Identify which cell holds the provided text, then report its (x, y) central coordinate. 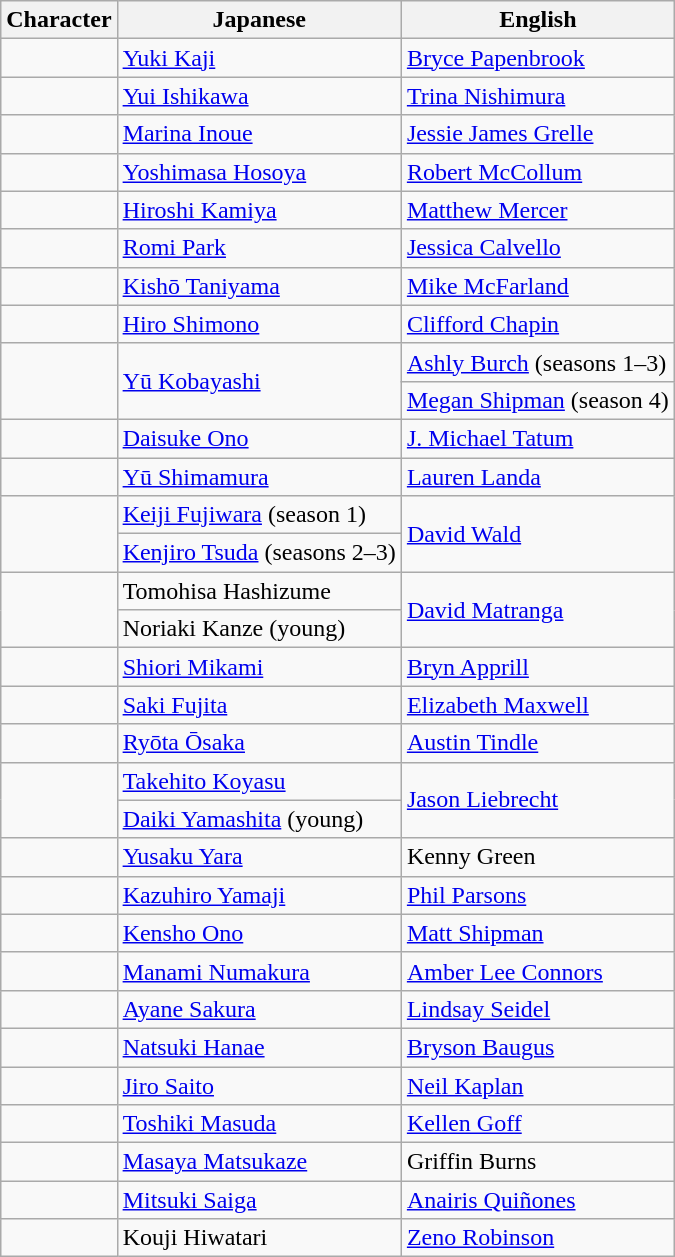
Kellen Goff (538, 1124)
Marina Inoue (259, 134)
Natsuki Hanae (259, 1047)
Saki Fujita (259, 705)
Yui Ishikawa (259, 96)
Matthew Mercer (538, 210)
Robert McCollum (538, 172)
Trina Nishimura (538, 96)
Daisuke Ono (259, 438)
Amber Lee Connors (538, 971)
Tomohisa Hashizume (259, 591)
David Wald (538, 534)
Lauren Landa (538, 477)
Bryce Papenbrook (538, 58)
Zeno Robinson (538, 1238)
Takehito Koyasu (259, 781)
Japanese (259, 20)
Ashly Burch (seasons 1–3) (538, 362)
Kouji Hiwatari (259, 1238)
Yū Shimamura (259, 477)
Kenny Green (538, 857)
Romi Park (259, 248)
David Matranga (538, 610)
Daiki Yamashita (young) (259, 819)
Yū Kobayashi (259, 381)
Kazuhiro Yamaji (259, 895)
Jiro Saito (259, 1085)
Clifford Chapin (538, 324)
Noriaki Kanze (young) (259, 629)
Bryson Baugus (538, 1047)
Lindsay Seidel (538, 1009)
Yusaku Yara (259, 857)
Masaya Matsukaze (259, 1162)
Matt Shipman (538, 933)
Jessica Calvello (538, 248)
J. Michael Tatum (538, 438)
Hiro Shimono (259, 324)
Jessie James Grelle (538, 134)
Hiroshi Kamiya (259, 210)
Keiji Fujiwara (season 1) (259, 515)
Shiori Mikami (259, 667)
Kishō Taniyama (259, 286)
Mitsuki Saiga (259, 1200)
Character (59, 20)
Mike McFarland (538, 286)
English (538, 20)
Bryn Apprill (538, 667)
Elizabeth Maxwell (538, 705)
Phil Parsons (538, 895)
Anairis Quiñones (538, 1200)
Toshiki Masuda (259, 1124)
Austin Tindle (538, 743)
Griffin Burns (538, 1162)
Megan Shipman (season 4) (538, 400)
Yoshimasa Hosoya (259, 172)
Jason Liebrecht (538, 800)
Neil Kaplan (538, 1085)
Manami Numakura (259, 971)
Kensho Ono (259, 933)
Ayane Sakura (259, 1009)
Yuki Kaji (259, 58)
Ryōta Ōsaka (259, 743)
Kenjiro Tsuda (seasons 2–3) (259, 553)
